Output the [x, y] coordinate of the center of the cell containing the given text.  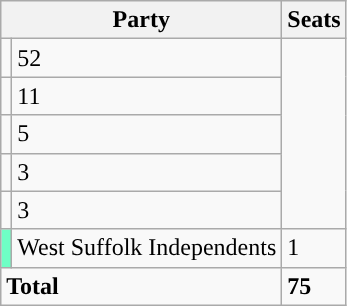
Party [142, 20]
Total [142, 286]
52 [147, 58]
West Suffolk Independents [147, 248]
11 [147, 96]
75 [314, 286]
Seats [314, 20]
1 [314, 248]
5 [147, 134]
